For the text-containing cell, return its midpoint in (x, y) coordinate format. 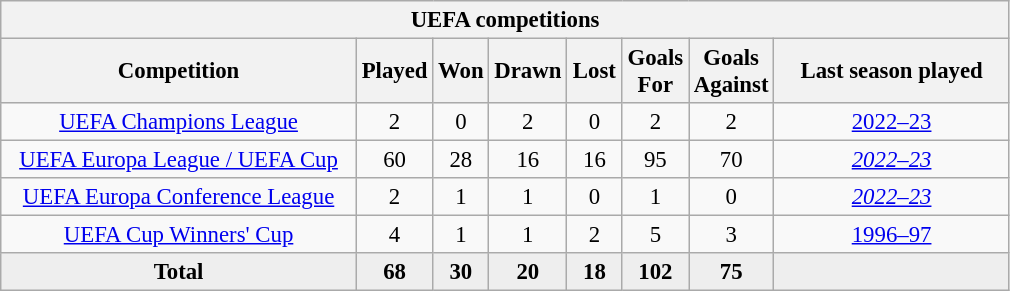
Competition (179, 72)
Last season played (892, 72)
Goals For (655, 72)
Lost (595, 72)
70 (730, 160)
Drawn (528, 72)
Won (461, 72)
60 (394, 160)
Goals Against (730, 72)
UEFA Europa League / UEFA Cup (179, 160)
UEFA Champions League (179, 122)
UEFA Cup Winners' Cup (179, 235)
UEFA competitions (506, 20)
28 (461, 160)
3 (730, 235)
4 (394, 235)
Played (394, 72)
1996–97 (892, 235)
5 (655, 235)
UEFA Europa Conference League (179, 197)
95 (655, 160)
